Provide the [x, y] coordinate of the cell's center where the given text is located.  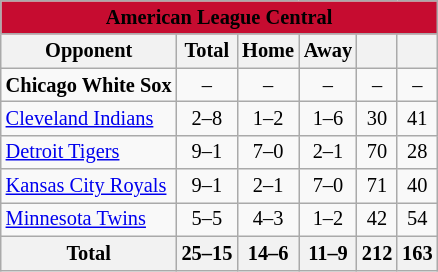
212 [377, 253]
71 [377, 186]
2–8 [208, 118]
Detroit Tigers [89, 152]
Kansas City Royals [89, 186]
28 [417, 152]
70 [377, 152]
Home [268, 51]
25–15 [208, 253]
54 [417, 219]
Chicago White Sox [89, 85]
42 [377, 219]
Opponent [89, 51]
Cleveland Indians [89, 118]
Minnesota Twins [89, 219]
41 [417, 118]
40 [417, 186]
1–6 [328, 118]
Away [328, 51]
14–6 [268, 253]
American League Central [220, 17]
163 [417, 253]
4–3 [268, 219]
11–9 [328, 253]
30 [377, 118]
5–5 [208, 219]
